Determine the [X, Y] coordinate at the center of the cell enclosing the given text.  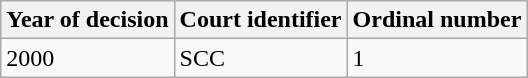
Year of decision [88, 20]
Court identifier [260, 20]
SCC [260, 58]
Ordinal number [437, 20]
2000 [88, 58]
1 [437, 58]
